Capture the cell that displays the provided text and extract its [X, Y] central coordinate. 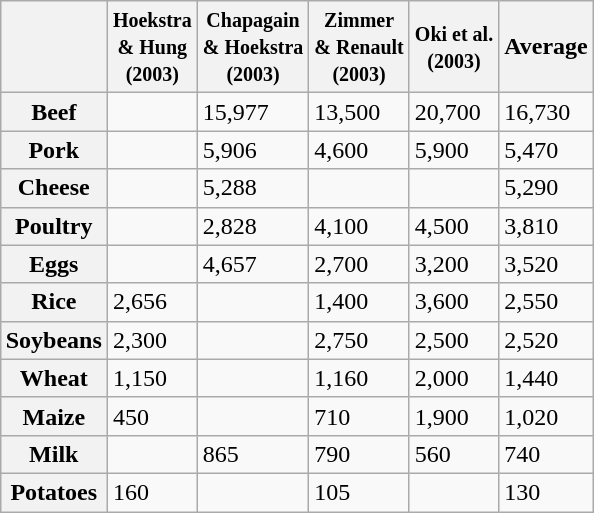
Beef [54, 112]
130 [546, 492]
2,700 [359, 264]
Potatoes [54, 492]
Rice [54, 302]
1,900 [454, 416]
13,500 [359, 112]
740 [546, 454]
1,150 [152, 378]
5,906 [253, 150]
16,730 [546, 112]
4,500 [454, 226]
5,290 [546, 188]
4,600 [359, 150]
Pork [54, 150]
2,500 [454, 340]
2,656 [152, 302]
5,470 [546, 150]
Hoekstra& Hung(2003) [152, 47]
3,810 [546, 226]
2,300 [152, 340]
160 [152, 492]
Chapagain& Hoekstra(2003) [253, 47]
4,657 [253, 264]
790 [359, 454]
Poultry [54, 226]
5,288 [253, 188]
560 [454, 454]
2,000 [454, 378]
3,200 [454, 264]
Eggs [54, 264]
Oki et al.(2003) [454, 47]
1,020 [546, 416]
2,828 [253, 226]
Wheat [54, 378]
710 [359, 416]
2,520 [546, 340]
450 [152, 416]
4,100 [359, 226]
Maize [54, 416]
3,600 [454, 302]
1,440 [546, 378]
2,550 [546, 302]
Soybeans [54, 340]
105 [359, 492]
1,160 [359, 378]
Average [546, 47]
2,750 [359, 340]
3,520 [546, 264]
5,900 [454, 150]
15,977 [253, 112]
Cheese [54, 188]
1,400 [359, 302]
Milk [54, 454]
865 [253, 454]
20,700 [454, 112]
Zimmer& Renault(2003) [359, 47]
